Output the [x, y] coordinate of the center of the cell containing the given text.  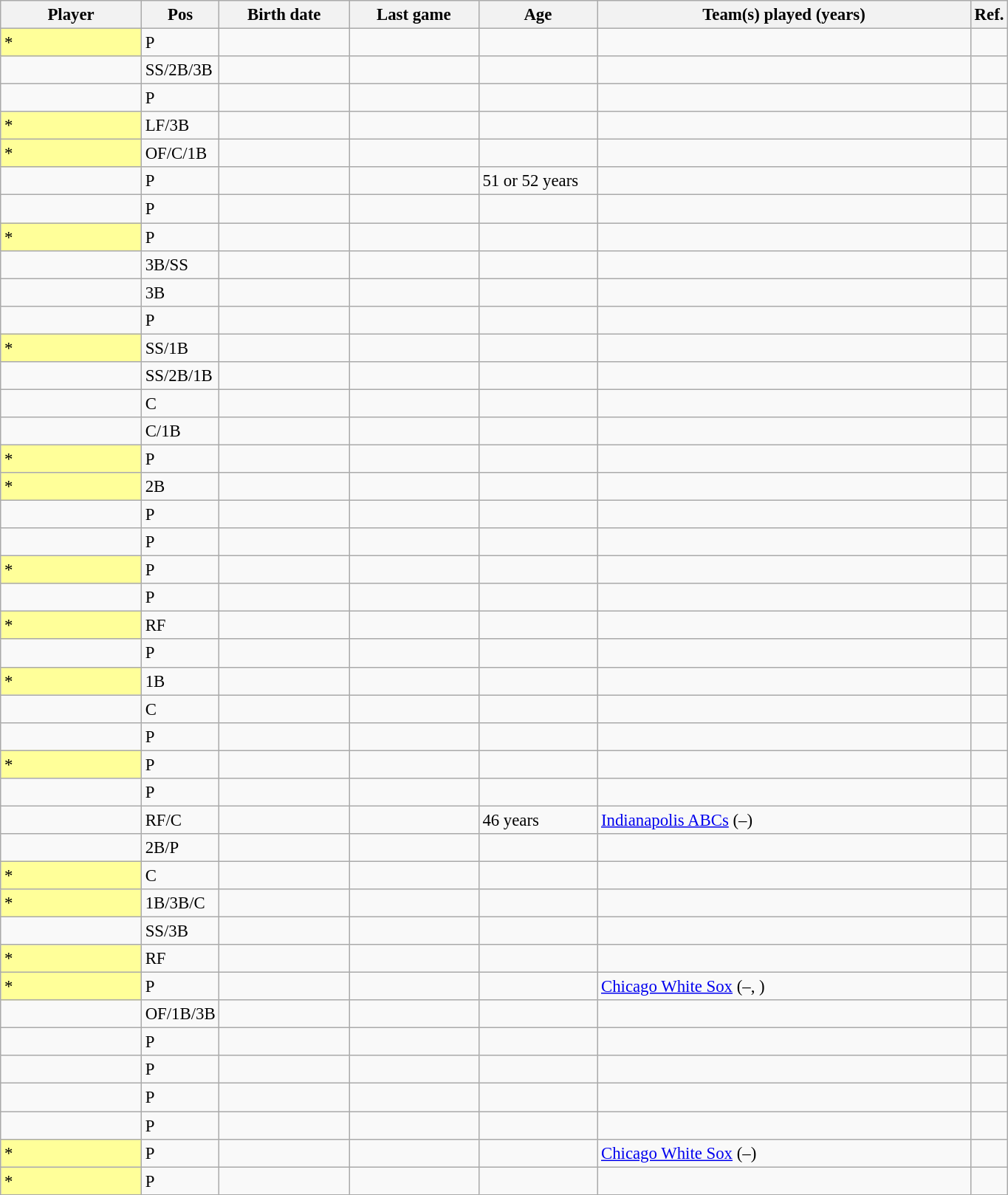
Ref. [989, 15]
SS/1B [180, 348]
SS/3B [180, 931]
1B/3B/C [180, 903]
2B [180, 487]
SS/2B/1B [180, 376]
RF/C [180, 820]
2B/P [180, 848]
3B [180, 292]
Player [71, 15]
3B/SS [180, 264]
OF/1B/3B [180, 1014]
Birth date [284, 15]
C/1B [180, 431]
OF/C/1B [180, 154]
1B [180, 681]
Indianapolis ABCs (–) [784, 820]
51 or 52 years [538, 181]
LF/3B [180, 126]
Chicago White Sox (–) [784, 1153]
Pos [180, 15]
Last game [414, 15]
Age [538, 15]
SS/2B/3B [180, 70]
46 years [538, 820]
Chicago White Sox (–, ) [784, 987]
Team(s) played (years) [784, 15]
